From the cell containing the given text, extract its center point as [x, y] coordinate. 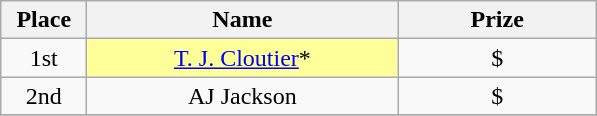
2nd [44, 96]
Name [242, 20]
Prize [498, 20]
T. J. Cloutier* [242, 58]
Place [44, 20]
AJ Jackson [242, 96]
1st [44, 58]
